Capture the cell that displays the provided text and extract its [x, y] central coordinate. 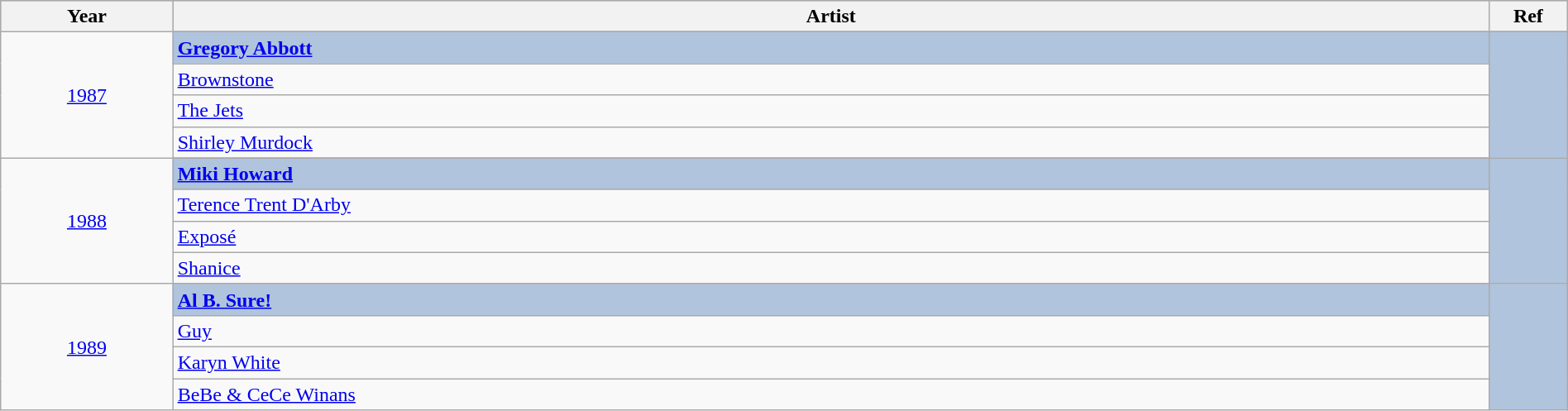
1989 [87, 346]
Guy [830, 331]
BeBe & CeCe Winans [830, 394]
1988 [87, 221]
Miki Howard [830, 174]
Karyn White [830, 362]
Exposé [830, 237]
The Jets [830, 111]
Al B. Sure! [830, 299]
Artist [830, 17]
Ref [1528, 17]
Gregory Abbott [830, 48]
Shirley Murdock [830, 142]
Shanice [830, 268]
Brownstone [830, 79]
Year [87, 17]
1987 [87, 95]
Terence Trent D'Arby [830, 205]
